Determine the (x, y) coordinate at the center of the cell enclosing the given text.  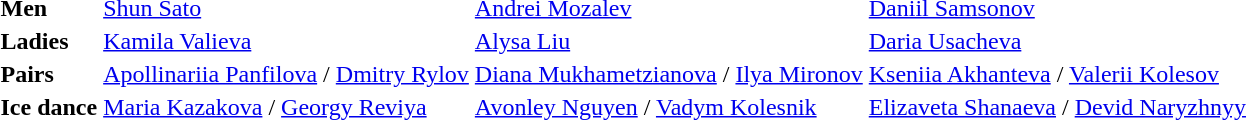
Alysa Liu (668, 41)
Kamila Valieva (286, 41)
Diana Mukhametzianova / Ilya Mironov (668, 74)
Apollinariia Panfilova / Dmitry Rylov (286, 74)
